Search for the cell housing the specified text and yield its (X, Y) center coordinate. 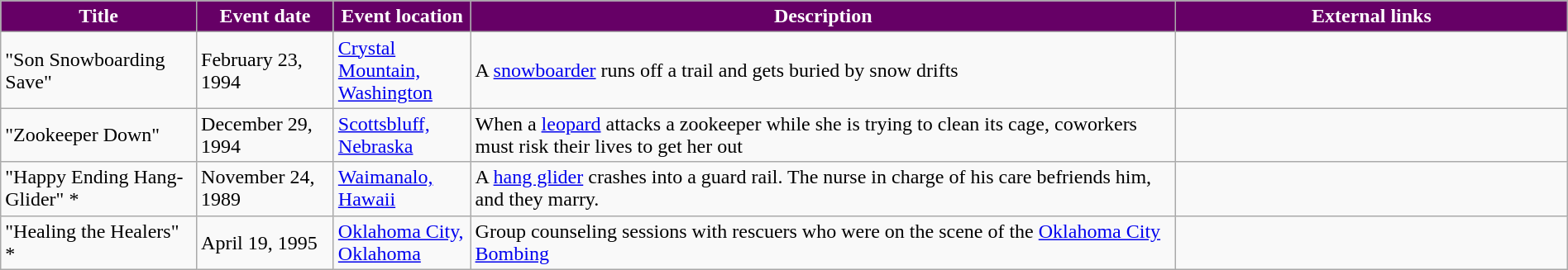
"Happy Ending Hang-Glider" * (99, 188)
Waimanalo, Hawaii (402, 188)
Event date (265, 17)
"Zookeeper Down" (99, 135)
November 24, 1989 (265, 188)
"Healing the Healers" * (99, 243)
External links (1372, 17)
April 19, 1995 (265, 243)
Event location (402, 17)
When a leopard attacks a zookeeper while she is trying to clean its cage, coworkers must risk their lives to get her out (824, 135)
A hang glider crashes into a guard rail. The nurse in charge of his care befriends him, and they marry. (824, 188)
Title (99, 17)
Oklahoma City, Oklahoma (402, 243)
"Son Snowboarding Save" (99, 70)
February 23, 1994 (265, 70)
December 29, 1994 (265, 135)
Group counseling sessions with rescuers who were on the scene of the Oklahoma City Bombing (824, 243)
Scottsbluff, Nebraska (402, 135)
A snowboarder runs off a trail and gets buried by snow drifts (824, 70)
Crystal Mountain, Washington (402, 70)
Description (824, 17)
